For the text-containing cell, return its midpoint in [X, Y] coordinate format. 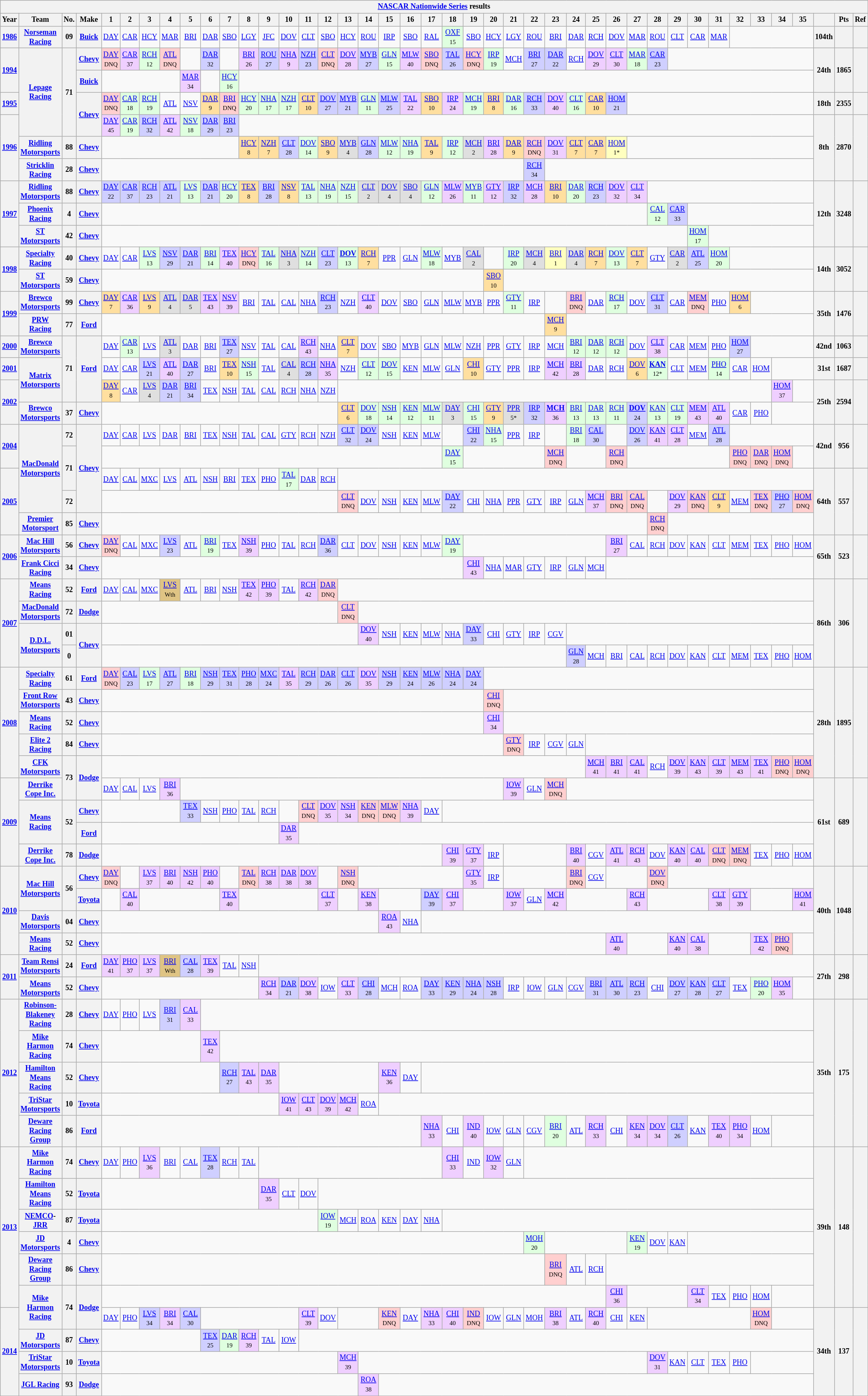
85 [69, 524]
MCH2 [474, 148]
PHO40 [210, 878]
2001 [10, 369]
3052 [844, 269]
NSH28 [494, 988]
CLT19 [677, 413]
28th [824, 723]
BRI12 [576, 347]
Phoenix Racing [40, 214]
LVS23 [170, 546]
KAN41 [657, 435]
SBODNQ [432, 59]
CHI15 [474, 413]
34th [824, 1351]
1986 [10, 37]
DAR19 [230, 1340]
2 [130, 20]
42 [69, 236]
BRIWth [170, 966]
Pts [844, 20]
ROA43 [389, 922]
21 [514, 20]
GTY12 [494, 192]
HOM41 [802, 899]
MCH4 [535, 258]
CHI28 [369, 988]
27th [824, 977]
KAN28 [698, 988]
ATL21 [170, 192]
NHA3 [289, 258]
BRI10 [555, 192]
TEX39 [210, 966]
KEN38 [369, 899]
ATL42 [170, 126]
1865 [844, 70]
Premier Motorsport [40, 524]
OXF15 [452, 37]
CAR19 [130, 126]
GTY35 [474, 878]
1687 [844, 369]
DOV6 [637, 369]
NEMCO-JRR [40, 1220]
30 [698, 20]
1 [111, 20]
NHA15 [494, 435]
HOM17 [698, 236]
DAR26 [328, 679]
CAL4 [289, 369]
GTYDNQ [514, 745]
HCY16 [230, 81]
HOM20 [719, 258]
LVS17 [150, 679]
RCH42 [308, 590]
Frank Cicci Racing [40, 568]
DAY39 [432, 899]
9 [269, 20]
306 [844, 623]
TEX10 [230, 369]
CHI34 [494, 723]
BRI20 [555, 1131]
JFC [269, 37]
1063 [844, 347]
ATL28 [719, 435]
CAR13 [130, 347]
DAR36 [328, 546]
LVS21 [150, 369]
2013 [10, 1227]
TEX33 [190, 811]
PHO28 [249, 679]
Year [10, 20]
NHA35 [328, 369]
DAR32 [210, 59]
CAR33 [677, 214]
61 [69, 679]
PHO34 [740, 1131]
NZH14 [308, 258]
8 [249, 20]
2014 [10, 1351]
2010 [10, 911]
8th [824, 148]
DOV4 [389, 192]
MYB27 [369, 59]
Ref [861, 20]
ATLDNQ [170, 59]
MLW18 [432, 258]
ATL25 [698, 258]
Means Motorsports [40, 988]
86th [824, 623]
0 [69, 656]
CHI39 [452, 855]
43 [69, 700]
7 [230, 20]
CAL41 [637, 767]
CAL28 [190, 966]
PHO27 [782, 501]
ROU27 [269, 59]
DAR5 [190, 302]
CLT40 [369, 302]
DOV28 [348, 59]
NSV18 [190, 126]
Robinson-Blakeney Racing [40, 1015]
RCH38 [269, 878]
CAR18 [130, 103]
RCH17 [616, 302]
NSH39 [249, 546]
CAL12 [657, 214]
31 [719, 20]
2008 [10, 723]
CLT2 [369, 192]
1998 [10, 269]
IOW37 [514, 899]
CLT16 [576, 103]
18th [824, 103]
GLN11 [369, 103]
MCH39 [348, 1363]
DOV15 [389, 369]
HCY8 [249, 148]
HOM37 [782, 391]
GLN15 [389, 59]
GTY11 [514, 302]
2870 [844, 148]
MCH9 [555, 325]
CHI37 [452, 899]
TAL16 [269, 258]
19 [474, 20]
Make [89, 20]
61st [824, 822]
IOW19 [328, 1220]
CAR7 [596, 148]
Matrix Motorsports [40, 380]
18 [452, 20]
HOM1* [616, 148]
BRI14 [210, 258]
PHO39 [269, 590]
TEX27 [230, 347]
TEX8 [249, 192]
Lepage Racing [40, 92]
33 [761, 20]
CAL33 [190, 1015]
175 [844, 1073]
MLW40 [410, 59]
DAY8 [111, 391]
25th [824, 402]
DOV26 [637, 435]
104th [824, 37]
MCH28 [535, 192]
1997 [10, 214]
93 [69, 1385]
Norseman Racing [40, 37]
CHI22 [474, 435]
CLT31 [657, 302]
23 [555, 20]
SBO9 [328, 148]
09 [69, 37]
MAR18 [637, 59]
NSH42 [190, 878]
IRP20 [514, 258]
CLT30 [616, 59]
CHI40 [452, 1319]
137 [844, 1351]
3248 [844, 214]
DOV14 [308, 148]
CLT33 [348, 988]
DAY19 [452, 546]
CHI36 [616, 1296]
BRI38 [555, 1319]
ATL41 [616, 855]
BRI23 [230, 126]
HOM21 [616, 103]
59 [69, 280]
PRW Racing [40, 325]
MLWDNQ [389, 811]
BRI36 [170, 789]
CLT10 [308, 103]
Davis Motorsports [40, 922]
MLW12 [389, 148]
78 [69, 855]
NSHDNQ [348, 878]
MYB21 [348, 103]
25 [596, 20]
01 [69, 634]
148 [844, 1227]
PHO37 [130, 966]
MCH19 [474, 103]
NHA17 [269, 103]
2012 [10, 1073]
LVS36 [150, 1162]
2002 [10, 402]
MCH37 [596, 501]
1048 [844, 911]
HOM27 [740, 347]
KEN36 [389, 1077]
BRI1 [555, 258]
CLT37 [328, 899]
CAL2 [474, 258]
MCH41 [596, 767]
16 [410, 20]
KEN12 [410, 413]
KEN34 [637, 1131]
INDDNQ [474, 1319]
DOV18 [369, 413]
KAN12* [657, 369]
24th [824, 70]
KEN29 [452, 988]
40th [824, 911]
TAL26 [452, 59]
CAR36 [130, 302]
RCH11 [616, 413]
RCH28 [308, 369]
2009 [10, 822]
RCH32 [150, 126]
DAY41 [111, 966]
CHI33 [452, 1162]
DAR29 [210, 126]
26 [616, 20]
14 [369, 20]
DAR4 [576, 258]
2594 [844, 402]
NZH23 [308, 59]
32 [740, 20]
TALDNQ [249, 878]
PHO14 [719, 369]
KANDNQ [698, 501]
3 [150, 20]
JGL Racing [40, 1385]
IRP12 [452, 148]
KEN24 [410, 679]
17 [432, 20]
DOV32 [616, 192]
523 [844, 557]
1994 [10, 70]
CLT27 [719, 988]
TAL17 [289, 480]
ATL4 [170, 302]
BRI41 [616, 767]
DAR13 [596, 413]
KAN43 [698, 767]
NHA9 [289, 59]
DAY45 [111, 126]
TEXDNQ [761, 501]
2005 [10, 502]
Team Rensi Motorsports [40, 966]
KEN19 [637, 1243]
TAL43 [249, 1077]
LVS9 [150, 302]
04 [69, 922]
MCH36 [555, 413]
NHA39 [410, 811]
RCH29 [308, 679]
12th [824, 214]
IRP19 [494, 59]
DAY15 [452, 457]
2004 [10, 446]
ROA38 [369, 1385]
NZH17 [289, 103]
IRP24 [452, 103]
DOV34 [657, 1131]
GTY37 [474, 855]
2000 [10, 347]
15 [389, 20]
TEX28 [210, 1162]
NSV8 [289, 192]
CAR23 [657, 59]
CHI10 [474, 369]
SBO4 [410, 192]
TAL13 [308, 192]
CLT12 [369, 369]
HOM6 [740, 302]
CHI43 [474, 568]
31st [824, 369]
MYB11 [474, 192]
37 [69, 413]
73 [69, 778]
GTY39 [740, 899]
298 [844, 977]
NZH7 [269, 148]
CAR2 [677, 258]
12 [328, 20]
13 [348, 20]
CLT9 [719, 501]
NSH15 [249, 369]
IND40 [474, 1131]
TEX31 [230, 679]
MOH [535, 1319]
NZH15 [348, 192]
Elite 2 Racing [40, 745]
MXC24 [269, 679]
RCH40 [596, 1319]
CLT43 [308, 1104]
RCH27 [230, 1077]
RCH19 [150, 103]
BRI26 [249, 59]
IOW41 [289, 1104]
HOM35 [782, 988]
956 [844, 446]
LVSWth [170, 590]
DAR38 [289, 878]
TAL22 [410, 103]
MAR34 [190, 81]
Team [40, 20]
No. [69, 20]
DAR22 [555, 59]
39th [824, 1227]
11 [308, 20]
IOW39 [514, 789]
CAL23 [130, 679]
1476 [844, 313]
LVS34 [150, 1319]
DAY3 [452, 413]
29 [677, 20]
BRI8 [494, 103]
14th [824, 269]
RCH39 [249, 1340]
65th [824, 557]
CLT23 [328, 258]
NSH14 [389, 413]
557 [844, 502]
NSH34 [348, 811]
CLT6 [348, 413]
MLW25 [389, 103]
40 [69, 258]
DAR16 [514, 103]
GTY9 [494, 413]
TEX43 [210, 302]
MYB4 [348, 148]
2355 [844, 103]
20 [494, 20]
NSV39 [230, 302]
1995 [10, 103]
IND [474, 1162]
CAR10 [596, 103]
99 [69, 302]
BRI19 [210, 546]
Stricklin Racing [40, 170]
TEX25 [210, 1340]
NASCAR Nationwide Series results [434, 7]
BRI13 [576, 413]
DAY24 [474, 679]
RAL [432, 37]
LVS4 [150, 391]
CFK Motorsports [40, 767]
TEX41 [761, 767]
35 [802, 20]
TAL35 [289, 679]
MOH20 [535, 1243]
6 [210, 20]
84 [69, 745]
1999 [10, 313]
MLW11 [432, 413]
27 [637, 20]
5 [190, 20]
2011 [10, 977]
PPR5* [514, 413]
DAY7 [111, 302]
KAN13 [657, 413]
CAL38 [698, 944]
ATL27 [170, 679]
22 [535, 20]
DAR20 [576, 192]
GLN12 [432, 192]
DAR27 [190, 369]
1895 [844, 723]
64th [824, 502]
1996 [10, 148]
77 [69, 325]
CLT32 [348, 435]
CHIDNQ [494, 700]
DAR12 [596, 347]
CALDNQ [637, 501]
TAL9 [432, 148]
Front Row Motorsports [40, 700]
D.D.L. Motorsports [40, 645]
DOVDNQ [657, 878]
PHO20 [761, 988]
2006 [10, 557]
ATL30 [616, 988]
NSV29 [170, 258]
IOW32 [494, 1162]
ATL3 [170, 347]
689 [844, 822]
2007 [10, 623]
